Return [x, y] of the center of cell containing provided text 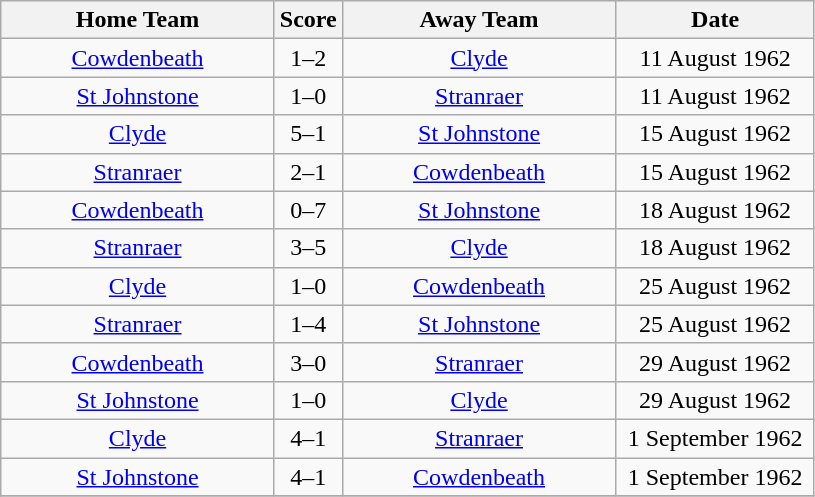
0–7 [308, 210]
2–1 [308, 172]
Date [716, 20]
Score [308, 20]
1–2 [308, 58]
5–1 [308, 134]
Home Team [138, 20]
Away Team [479, 20]
3–0 [308, 362]
3–5 [308, 248]
1–4 [308, 324]
